Extract the (X, Y) coordinate from the center of the cell holding the provided text.  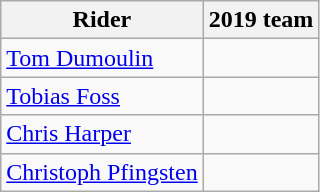
Christoph Pfingsten (102, 172)
Tobias Foss (102, 96)
2019 team (261, 20)
Chris Harper (102, 134)
Tom Dumoulin (102, 58)
Rider (102, 20)
